For the text-containing cell, return its midpoint in [X, Y] coordinate format. 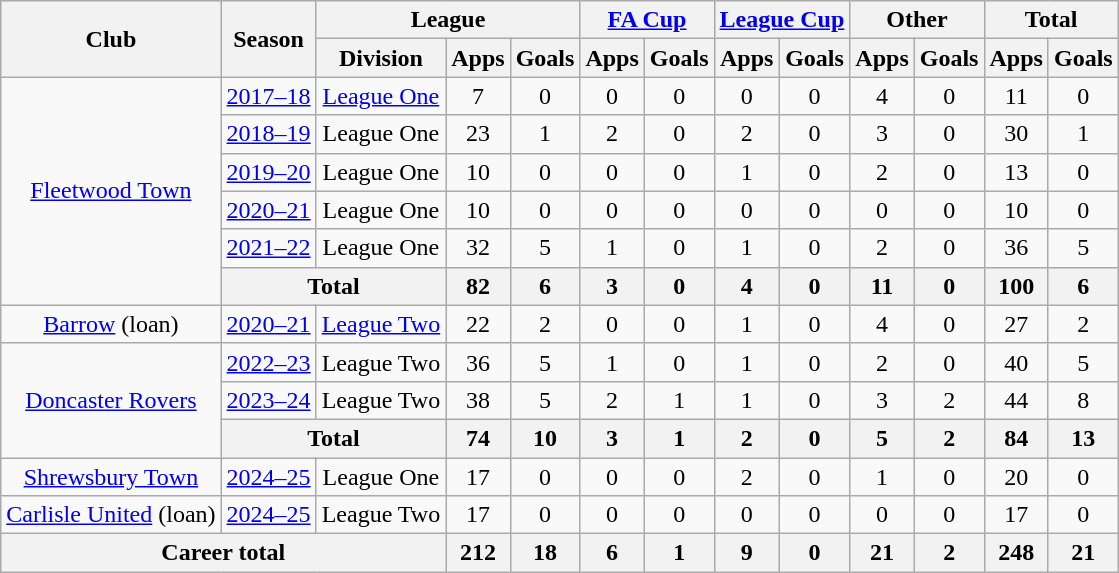
84 [1016, 438]
Division [381, 58]
Career total [224, 553]
Other [917, 20]
Season [268, 39]
2022–23 [268, 362]
FA Cup [647, 20]
30 [1016, 134]
League [448, 20]
2023–24 [268, 400]
2021–22 [268, 248]
27 [1016, 324]
2018–19 [268, 134]
7 [478, 96]
20 [1016, 477]
Club [111, 39]
2017–18 [268, 96]
248 [1016, 553]
Shrewsbury Town [111, 477]
44 [1016, 400]
2019–20 [268, 172]
40 [1016, 362]
Carlisle United (loan) [111, 515]
100 [1016, 286]
23 [478, 134]
212 [478, 553]
22 [478, 324]
League Cup [782, 20]
18 [545, 553]
8 [1083, 400]
38 [478, 400]
32 [478, 248]
Fleetwood Town [111, 191]
Barrow (loan) [111, 324]
Doncaster Rovers [111, 400]
82 [478, 286]
74 [478, 438]
9 [746, 553]
